Identify which cell holds the provided text, then report its [x, y] central coordinate. 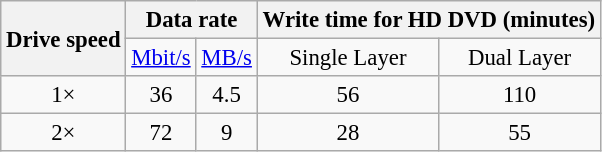
4.5 [226, 95]
55 [520, 133]
1× [64, 95]
72 [161, 133]
Dual Layer [520, 58]
Write time for HD DVD (minutes) [428, 20]
28 [348, 133]
Drive speed [64, 38]
110 [520, 95]
36 [161, 95]
9 [226, 133]
Data rate [192, 20]
2× [64, 133]
MB/s [226, 58]
Mbit/s [161, 58]
56 [348, 95]
Single Layer [348, 58]
